Search for the cell housing the specified text and yield its (x, y) center coordinate. 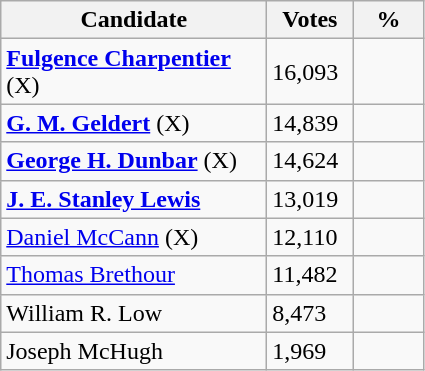
George H. Dunbar (X) (134, 161)
16,093 (310, 72)
12,110 (310, 237)
11,482 (310, 275)
J. E. Stanley Lewis (134, 199)
Fulgence Charpentier (X) (134, 72)
1,969 (310, 351)
Candidate (134, 20)
Thomas Brethour (134, 275)
Daniel McCann (X) (134, 237)
14,624 (310, 161)
14,839 (310, 123)
William R. Low (134, 313)
13,019 (310, 199)
Votes (310, 20)
G. M. Geldert (X) (134, 123)
% (388, 20)
Joseph McHugh (134, 351)
8,473 (310, 313)
